Scan for the cell matching the given text and deliver its [x, y] coordinate at center. 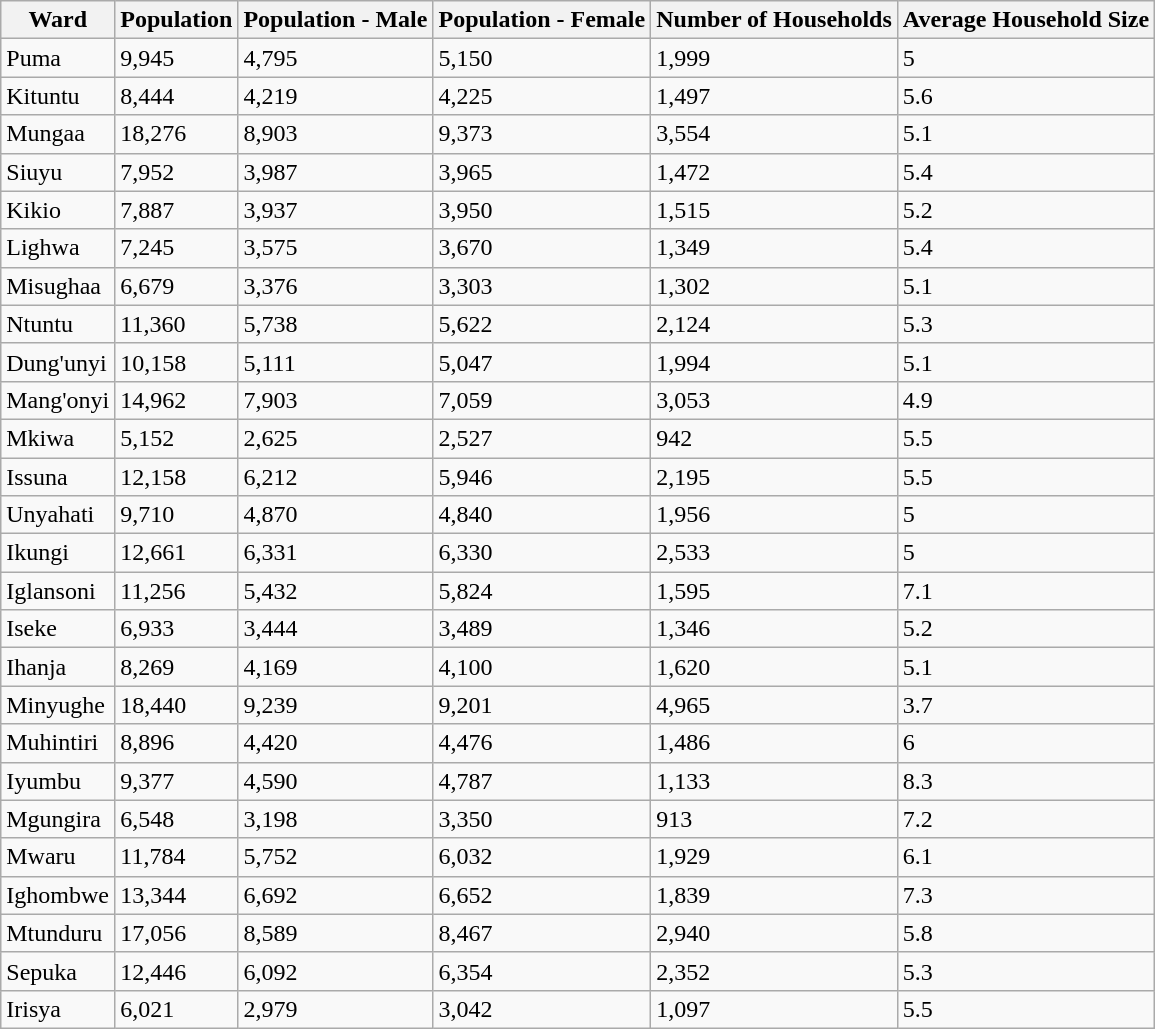
3,489 [542, 629]
2,979 [336, 1009]
8,269 [176, 667]
11,256 [176, 591]
5,622 [542, 324]
1,999 [774, 58]
5.8 [1026, 933]
7,245 [176, 248]
Kikio [58, 210]
1,346 [774, 629]
Unyahati [58, 515]
Average Household Size [1026, 20]
9,377 [176, 781]
3,042 [542, 1009]
Sepuka [58, 971]
5,946 [542, 477]
8.3 [1026, 781]
3,670 [542, 248]
3,950 [542, 210]
Muhintiri [58, 743]
6,331 [336, 553]
11,360 [176, 324]
Puma [58, 58]
12,446 [176, 971]
3,303 [542, 286]
1,515 [774, 210]
4,840 [542, 515]
Mungaa [58, 134]
942 [774, 438]
5,111 [336, 362]
Kituntu [58, 96]
Ward [58, 20]
8,589 [336, 933]
Iseke [58, 629]
11,784 [176, 857]
12,158 [176, 477]
Number of Households [774, 20]
4,870 [336, 515]
6,032 [542, 857]
1,929 [774, 857]
6,021 [176, 1009]
8,903 [336, 134]
6,679 [176, 286]
5,047 [542, 362]
18,276 [176, 134]
4,590 [336, 781]
4,965 [774, 705]
6.1 [1026, 857]
Population - Female [542, 20]
6,330 [542, 553]
5,738 [336, 324]
3,937 [336, 210]
1,133 [774, 781]
Population [176, 20]
Siuyu [58, 172]
7.2 [1026, 819]
4,169 [336, 667]
1,839 [774, 895]
7,059 [542, 400]
6,212 [336, 477]
1,349 [774, 248]
1,620 [774, 667]
6,933 [176, 629]
12,661 [176, 553]
Minyughe [58, 705]
Mtunduru [58, 933]
Ikungi [58, 553]
1,956 [774, 515]
4,787 [542, 781]
3.7 [1026, 705]
8,467 [542, 933]
18,440 [176, 705]
14,962 [176, 400]
3,444 [336, 629]
3,198 [336, 819]
5,824 [542, 591]
4,476 [542, 743]
3,987 [336, 172]
6 [1026, 743]
Irisya [58, 1009]
3,376 [336, 286]
Ihanja [58, 667]
4,420 [336, 743]
9,201 [542, 705]
2,527 [542, 438]
Dung'unyi [58, 362]
Mang'onyi [58, 400]
3,965 [542, 172]
4,219 [336, 96]
8,444 [176, 96]
9,945 [176, 58]
2,124 [774, 324]
5,752 [336, 857]
7,903 [336, 400]
1,302 [774, 286]
5,432 [336, 591]
Population - Male [336, 20]
1,497 [774, 96]
4,225 [542, 96]
7.1 [1026, 591]
7,952 [176, 172]
8,896 [176, 743]
7,887 [176, 210]
2,352 [774, 971]
4,795 [336, 58]
Issuna [58, 477]
2,940 [774, 933]
Ntuntu [58, 324]
9,710 [176, 515]
Mkiwa [58, 438]
1,994 [774, 362]
9,239 [336, 705]
5,150 [542, 58]
13,344 [176, 895]
3,575 [336, 248]
2,625 [336, 438]
6,652 [542, 895]
4.9 [1026, 400]
6,354 [542, 971]
1,097 [774, 1009]
5.6 [1026, 96]
1,472 [774, 172]
3,053 [774, 400]
4,100 [542, 667]
6,692 [336, 895]
3,350 [542, 819]
17,056 [176, 933]
Iyumbu [58, 781]
9,373 [542, 134]
7.3 [1026, 895]
6,548 [176, 819]
Ighombwe [58, 895]
Iglansoni [58, 591]
3,554 [774, 134]
5,152 [176, 438]
1,486 [774, 743]
6,092 [336, 971]
913 [774, 819]
Misughaa [58, 286]
1,595 [774, 591]
2,533 [774, 553]
Lighwa [58, 248]
2,195 [774, 477]
Mwaru [58, 857]
Mgungira [58, 819]
10,158 [176, 362]
